Output the (x, y) coordinate of the center of the cell containing the given text.  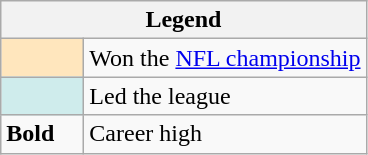
Career high (225, 134)
Bold (42, 134)
Won the NFL championship (225, 58)
Legend (184, 20)
Led the league (225, 96)
